Pinpoint the cell where the given text exists, returning its [x, y] midpoint coordinate. 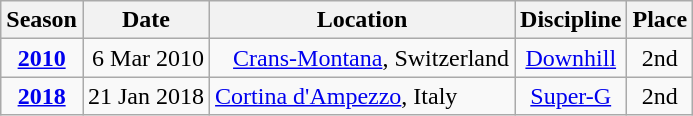
2018 [42, 96]
21 Jan 2018 [146, 96]
Downhill [571, 58]
Place [660, 20]
Crans-Montana, Switzerland [362, 58]
Date [146, 20]
Cortina d'Ampezzo, Italy [362, 96]
2010 [42, 58]
Super-G [571, 96]
Season [42, 20]
Location [362, 20]
6 Mar 2010 [146, 58]
Discipline [571, 20]
